Capture the cell that displays the provided text and extract its (X, Y) central coordinate. 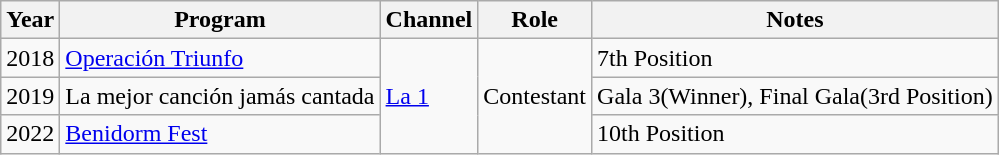
Operación Triunfo (220, 58)
Gala 3(Winner), Final Gala(3rd Position) (796, 96)
2018 (30, 58)
2019 (30, 96)
Role (535, 20)
Contestant (535, 96)
2022 (30, 134)
Benidorm Fest (220, 134)
La mejor canción jamás cantada (220, 96)
Year (30, 20)
10th Position (796, 134)
Notes (796, 20)
7th Position (796, 58)
Channel (429, 20)
Program (220, 20)
La 1 (429, 96)
